Scan for the cell matching the given text and deliver its [X, Y] coordinate at center. 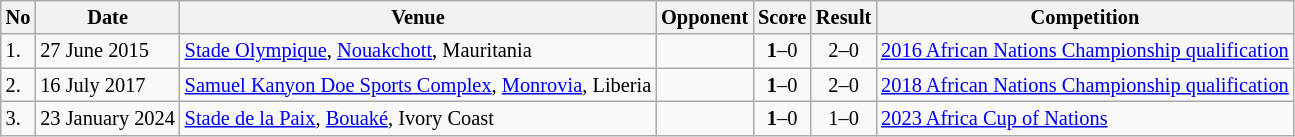
16 July 2017 [107, 85]
Venue [418, 17]
2016 African Nations Championship qualification [1084, 51]
Result [844, 17]
No [18, 17]
Stade Olympique, Nouakchott, Mauritania [418, 51]
Competition [1084, 17]
2. [18, 85]
23 January 2024 [107, 118]
Score [782, 17]
Date [107, 17]
27 June 2015 [107, 51]
3. [18, 118]
1. [18, 51]
Stade de la Paix, Bouaké, Ivory Coast [418, 118]
2018 African Nations Championship qualification [1084, 85]
Samuel Kanyon Doe Sports Complex, Monrovia, Liberia [418, 85]
Opponent [704, 17]
2023 Africa Cup of Nations [1084, 118]
